Detect which cell encompasses the target text, then output its [x, y] center coordinate. 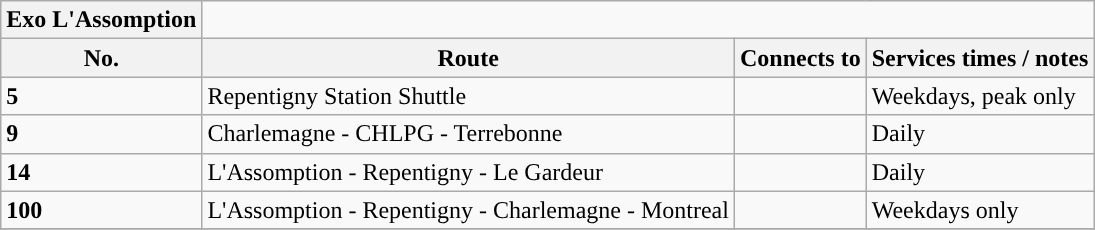
No. [102, 58]
Services times / notes [980, 58]
Repentigny Station Shuttle [468, 96]
100 [102, 210]
Route [468, 58]
Exo L'Assomption [102, 20]
5 [102, 96]
Weekdays only [980, 210]
14 [102, 172]
Charlemagne - CHLPG - Terrebonne [468, 134]
Weekdays, peak only [980, 96]
Connects to [800, 58]
L'Assomption - Repentigny - Charlemagne - Montreal [468, 210]
9 [102, 134]
L'Assomption - Repentigny - Le Gardeur [468, 172]
